Find where the given text appears and provide that cell's center as [x, y] coordinate. 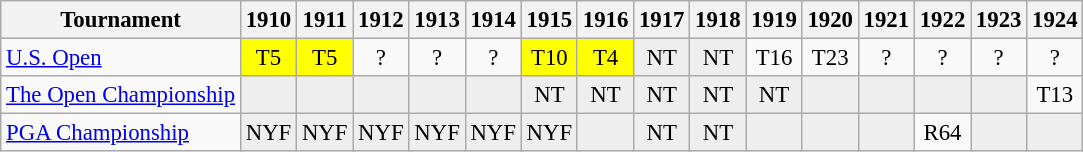
PGA Championship [121, 133]
R64 [942, 133]
1919 [774, 20]
T13 [1055, 95]
Tournament [121, 20]
1924 [1055, 20]
T23 [830, 58]
T10 [549, 58]
1910 [268, 20]
1916 [605, 20]
U.S. Open [121, 58]
1922 [942, 20]
The Open Championship [121, 95]
1917 [662, 20]
1920 [830, 20]
1914 [493, 20]
T4 [605, 58]
1913 [437, 20]
1923 [999, 20]
1918 [718, 20]
T16 [774, 58]
1915 [549, 20]
1921 [886, 20]
1912 [381, 20]
1911 [325, 20]
